Extract the (x, y) coordinate from the center of the cell holding the provided text.  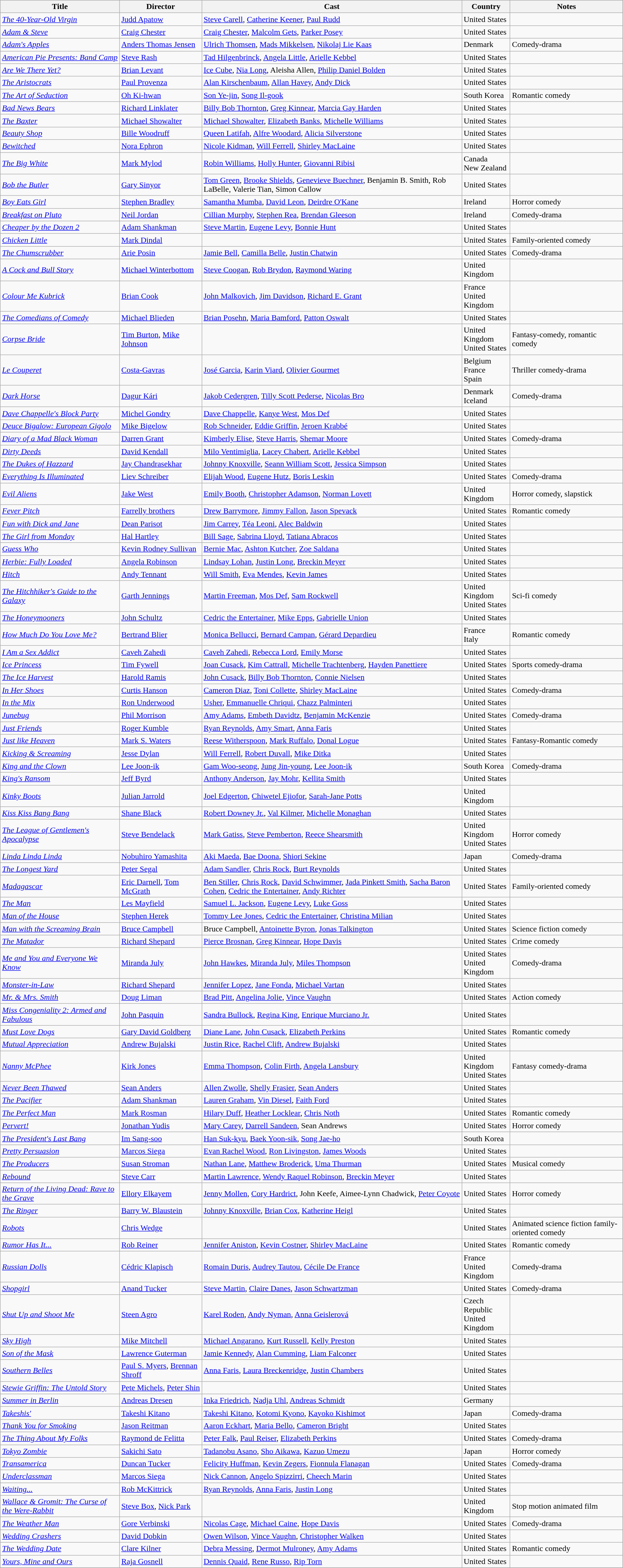
Wallace & Gromit: The Curse of the Were-Rabbit (60, 1506)
Aki Maeda, Bae Doona, Shiori Sekine (332, 856)
The Baxter (60, 121)
Aaron Eckhart, Maria Bello, Cameron Bright (332, 1426)
Gary Sinyor (160, 185)
Stephen Herek (160, 916)
Colour Me Kubrick (60, 296)
Sports comedy-drama (566, 664)
Dagur Kári (160, 396)
Animated science fiction family-oriented comedy (566, 1228)
Milo Ventimiglia, Lacey Chabert, Arielle Kebbel (332, 451)
Kiss Kiss Bang Bang (60, 813)
In the Mix (60, 703)
Kinky Boots (60, 796)
The League of Gentlemen's Apocalypse (60, 835)
Rebound (60, 1176)
Thriller comedy-drama (566, 370)
Phil Morrison (160, 715)
Son of the Mask (60, 1353)
The Man (60, 903)
Raymond de Felitta (160, 1438)
Dennis Quaid, Rene Russo, Rip Torn (332, 1561)
Caveh Zahedi (160, 652)
Brad Pitt, Angelina Jolie, Vince Vaughn (332, 997)
John Pasquin (160, 1015)
Guess Who (60, 549)
Underclassman (60, 1476)
Ryan Reynolds, Amy Smart, Anna Faris (332, 728)
Jake West (160, 494)
Fun with Dick and Jane (60, 524)
Hitch (60, 574)
Mark Mylod (160, 163)
The Aristocrats (60, 83)
Steve Carell, Catherine Keener, Paul Rudd (332, 19)
Rob McKittrick (160, 1489)
Adam & Steve (60, 32)
Robert Downey Jr., Val Kilmer, Michelle Monaghan (332, 813)
Inka Friedrich, Nadja Uhl, Andreas Schmidt (332, 1400)
Mary Carey, Darrell Sandeen, Sean Andrews (332, 1126)
Curtis Hanson (160, 690)
Stephen Bradley (160, 202)
Wedding Crashers (60, 1536)
Doug Liman (160, 997)
Shane Black (160, 813)
José Garcia, Karin Viard, Olivier Gourmet (332, 370)
Pierce Brosnan, Greg Kinnear, Hope Davis (332, 941)
Gam Woo-seong, Jung Jin-young, Lee Joon-ik (332, 766)
Lawrence Guterman (160, 1353)
Son Ye-jin, Song Il-gook (332, 95)
Andy Tennant (160, 574)
The Chumscrubber (60, 253)
Cillian Murphy, Stephen Rea, Brendan Gleeson (332, 215)
Chicken Little (60, 240)
Im Sang-soo (160, 1138)
Romain Duris, Audrey Tautou, Cécile De France (332, 1267)
Cameron Diaz, Toni Collette, Shirley MacLaine (332, 690)
Queen Latifah, Alfre Woodard, Alicia Silverstone (332, 133)
Hal Hartley (160, 536)
David Kendall (160, 451)
The Dukes of Hazzard (60, 464)
Adam's Apples (60, 45)
Cédric Klapisch (160, 1267)
Lauren Graham, Vin Diesel, Faith Ford (332, 1100)
Eric Darnell, Tom McGrath (160, 886)
Johnny Knoxville, Brian Cox, Katherine Heigl (332, 1211)
Nick Cannon, Angelo Spizzirri, Cheech Marin (332, 1476)
The Perfect Man (60, 1113)
Steve Box, Nick Park (160, 1506)
Michael Showalter, Elizabeth Banks, Michelle Williams (332, 121)
Nobuhiro Yamashita (160, 856)
Johnny Knoxville, Seann William Scott, Jessica Simpson (332, 464)
Paul S. Myers, Brennan Shroff (160, 1370)
Jim Carrey, Téa Leoni, Alec Baldwin (332, 524)
Bob the Butler (60, 185)
Caveh Zahedi, Rebecca Lord, Emily Morse (332, 652)
Alan Kirschenbaum, Allan Havey, Andy Dick (332, 83)
Arie Posin (160, 253)
Mark Dindal (160, 240)
Michael Winterbottom (160, 270)
Chris Wedge (160, 1228)
Debra Messing, Dermot Mulroney, Amy Adams (332, 1549)
Julian Jarrold (160, 796)
Neil Jordan (160, 215)
Rumor Has It... (60, 1245)
John Hawkes, Miranda July, Miles Thompson (332, 963)
Costa-Gavras (160, 370)
Will Ferrell, Robert Duvall, Mike Ditka (332, 753)
The Longest Yard (60, 869)
Me and You and Everyone We Know (60, 963)
Jeff Byrd (160, 779)
Director (160, 7)
Robots (60, 1228)
Transamerica (60, 1464)
John Schultz (160, 618)
Tim Fywell (160, 664)
Jonathan Yudis (160, 1126)
A Cock and Bull Story (60, 270)
Czech RepublicUnited Kingdom (486, 1314)
FranceItaly (486, 635)
Bill Sage, Sabrina Lloyd, Tatiana Abracos (332, 536)
Robin Williams, Holly Hunter, Giovanni Ribisi (332, 163)
King and the Clown (60, 766)
Clare Kilner (160, 1549)
Steve Coogan, Rob Brydon, Raymond Waring (332, 270)
Musical comedy (566, 1164)
Jason Reitman (160, 1426)
Cedric the Entertainer, Mike Epps, Gabrielle Union (332, 618)
Tommy Lee Jones, Cedric the Entertainer, Christina Milian (332, 916)
Mark Gatiss, Steve Pemberton, Reece Shearsmith (332, 835)
Ice Princess (60, 664)
Title (60, 7)
Samuel L. Jackson, Eugene Levy, Luke Goss (332, 903)
Paul Provenza (160, 83)
Michel Gondry (160, 413)
Harold Ramis (160, 677)
Angela Robinson (160, 562)
Darren Grant (160, 438)
Oh Ki-hwan (160, 95)
Summer in Berlin (60, 1400)
Sean Anders (160, 1088)
Dave Chappelle, Kanye West, Mos Def (332, 413)
Amy Adams, Embeth Davidtz, Benjamin McKenzie (332, 715)
Ben Stiller, Chris Rock, David Schwimmer, Jada Pinkett Smith, Sacha Baron Cohen, Cedric the Entertainer, Andy Richter (332, 886)
The Comedians of Comedy (60, 318)
Gary David Goldberg (160, 1032)
Steve Martin, Eugene Levy, Bonnie Hunt (332, 227)
Cheaper by the Dozen 2 (60, 227)
King's Ransom (60, 779)
BelgiumFranceSpain (486, 370)
Mike Bigelow (160, 426)
Bewitched (60, 146)
Linda Linda Linda (60, 856)
The Girl from Monday (60, 536)
Brian Posehn, Maria Bamford, Patton Oswalt (332, 318)
Anders Thomas Jensen (160, 45)
CanadaNew Zealand (486, 163)
Action comedy (566, 997)
Madagascar (60, 886)
The Honeymooners (60, 618)
Corpse Bride (60, 339)
Shopgirl (60, 1288)
Duncan Tucker (160, 1464)
Sci-fi comedy (566, 596)
The Art of Seduction (60, 95)
Steen Agro (160, 1314)
Emma Thompson, Colin Firth, Angela Lansbury (332, 1066)
Kirk Jones (160, 1066)
Shut Up and Shoot Me (60, 1314)
Billy Bob Thornton, Greg Kinnear, Marcia Gay Harden (332, 108)
Karel Roden, Andy Nyman, Anna Geislerová (332, 1314)
Thank You for Smoking (60, 1426)
Mr. & Mrs. Smith (60, 997)
David Dobkin (160, 1536)
Michael Showalter (160, 121)
Anthony Anderson, Jay Mohr, Kellita Smith (332, 779)
Germany (486, 1400)
Brian Levant (160, 70)
Bruce Campbell (160, 928)
Science fiction comedy (566, 928)
Yours, Mine and Ours (60, 1561)
Kimberly Elise, Steve Harris, Shemar Moore (332, 438)
Anand Tucker (160, 1288)
John Cusack, Billy Bob Thornton, Connie Nielsen (332, 677)
How Much Do You Love Me? (60, 635)
Takeshis' (60, 1413)
Andreas Dresen (160, 1400)
Dean Parisot (160, 524)
Susan Stroman (160, 1164)
The Pacifier (60, 1100)
Mike Mitchell (160, 1341)
Bernie Mac, Ashton Kutcher, Zoe Saldana (332, 549)
Dirty Deeds (60, 451)
Dark Horse (60, 396)
Michael Blieden (160, 318)
Les Mayfield (160, 903)
Bille Woodruff (160, 133)
Roger Kumble (160, 728)
Never Been Thawed (60, 1088)
Crime comedy (566, 941)
Gore Verbinski (160, 1523)
Craig Chester, Malcolm Gets, Parker Posey (332, 32)
Tom Green, Brooke Shields, Genevieve Buechner, Benjamin B. Smith, Rob LaBelle, Valerie Tian, Simon Callow (332, 185)
Horror comedy, slapstick (566, 494)
Steve Carr (160, 1176)
The Matador (60, 941)
Tim Burton, Mike Johnson (160, 339)
Tokyo Zombie (60, 1451)
Takeshi Kitano (160, 1413)
Just like Heaven (60, 741)
Boy Eats Girl (60, 202)
Pete Michels, Peter Shin (160, 1388)
Mark S. Waters (160, 741)
Kicking & Screaming (60, 753)
Reese Witherspoon, Mark Ruffalo, Donal Logue (332, 741)
Monica Bellucci, Bernard Campan, Gérard Depardieu (332, 635)
Mark Rosman (160, 1113)
Han Suk-kyu, Baek Yoon-sik, Song Jae-ho (332, 1138)
Steve Martin, Claire Danes, Jason Schwartzman (332, 1288)
Nora Ephron (160, 146)
Judd Apatow (160, 19)
Will Smith, Eva Mendes, Kevin James (332, 574)
The Big White (60, 163)
Martin Lawrence, Wendy Raquel Robinson, Breckin Meyer (332, 1176)
Michael Angarano, Kurt Russell, Kelly Preston (332, 1341)
Bertrand Blier (160, 635)
Drew Barrymore, Jimmy Fallon, Jason Spevack (332, 511)
Nathan Lane, Matthew Broderick, Uma Thurman (332, 1164)
Miss Congeniality 2: Armed and Fabulous (60, 1015)
Return of the Living Dead: Rave to the Grave (60, 1194)
Joel Edgerton, Chiwetel Ejiofor, Sarah-Jane Potts (332, 796)
Tadanobu Asano, Sho Aikawa, Kazuo Umezu (332, 1451)
United StatesUnited Kingdom (486, 963)
Bruce Campbell, Antoinette Byron, Jonas Talkington (332, 928)
Lindsay Lohan, Justin Long, Breckin Meyer (332, 562)
Jamie Kennedy, Alan Cumming, Liam Falconer (332, 1353)
Jay Chandrasekhar (160, 464)
Hilary Duff, Heather Locklear, Chris Noth (332, 1113)
Country (486, 7)
Nicole Kidman, Will Ferrell, Shirley MacLaine (332, 146)
Notes (566, 7)
Southern Belles (60, 1370)
Peter Falk, Paul Reiser, Elizabeth Perkins (332, 1438)
Nanny McPhee (60, 1066)
Emily Booth, Christopher Adamson, Norman Lovett (332, 494)
Russian Dolls (60, 1267)
Denmark (486, 45)
The Weather Man (60, 1523)
Pervert! (60, 1126)
In Her Shoes (60, 690)
Fantasy-comedy, romantic comedy (566, 339)
The Thing About My Folks (60, 1438)
Peter Segal (160, 869)
Bad News Bears (60, 108)
Kevin Rodney Sullivan (160, 549)
Usher, Emmanuelle Chriqui, Chazz Palminteri (332, 703)
John Malkovich, Jim Davidson, Richard E. Grant (332, 296)
Elijah Wood, Eugene Hutz, Boris Leskin (332, 477)
Ice Cube, Nia Long, Aleisha Allen, Philip Daniel Bolden (332, 70)
Stewie Griffin: The Untold Story (60, 1388)
Diary of a Mad Black Woman (60, 438)
Diane Lane, John Cusack, Elizabeth Perkins (332, 1032)
The Wedding Date (60, 1549)
Jesse Dylan (160, 753)
I Am a Sex Addict (60, 652)
Farrelly brothers (160, 511)
Sakichi Sato (160, 1451)
Steve Bendelack (160, 835)
Craig Chester (160, 32)
Takeshi Kitano, Kotomi Kyono, Kayoko Kishimot (332, 1413)
Lee Joon-ik (160, 766)
Fantasy-Romantic comedy (566, 741)
Stop motion animated film (566, 1506)
Ulrich Thomsen, Mads Mikkelsen, Nikolaj Lie Kaas (332, 45)
Jakob Cedergren, Tilly Scott Pederse, Nicolas Bro (332, 396)
Justin Rice, Rachel Clift, Andrew Bujalski (332, 1044)
Mutual Appreciation (60, 1044)
Rob Reiner (160, 1245)
Jenny Mollen, Cory Hardrict, John Keefe, Aimee-Lynn Chadwick, Peter Coyote (332, 1194)
Jamie Bell, Camilla Belle, Justin Chatwin (332, 253)
The Ice Harvest (60, 677)
Le Couperet (60, 370)
Miranda July (160, 963)
Man of the House (60, 916)
Junebug (60, 715)
DenmarkIceland (486, 396)
Man with the Screaming Brain (60, 928)
Adam Sandler, Chris Rock, Burt Reynolds (332, 869)
Evan Rachel Wood, Ron Livingston, James Woods (332, 1151)
Just Friends (60, 728)
Rob Schneider, Eddie Griffin, Jeroen Krabbé (332, 426)
Everything Is Illuminated (60, 477)
Are We There Yet? (60, 70)
Ron Underwood (160, 703)
Waiting... (60, 1489)
Sandra Bullock, Regina King, Enrique Murciano Jr. (332, 1015)
Joan Cusack, Kim Cattrall, Michelle Trachtenberg, Hayden Panettiere (332, 664)
Herbie: Fully Loaded (60, 562)
Liev Schreiber (160, 477)
Ellory Elkayem (160, 1194)
Garth Jennings (160, 596)
American Pie Presents: Band Camp (60, 57)
Owen Wilson, Vince Vaughn, Christopher Walken (332, 1536)
Anna Faris, Laura Breckenridge, Justin Chambers (332, 1370)
Barry W. Blaustein (160, 1211)
Allen Zwolle, Shelly Frasier, Sean Anders (332, 1088)
Jennifer Lopez, Jane Fonda, Michael Vartan (332, 985)
The 40-Year-Old Virgin (60, 19)
Evil Aliens (60, 494)
The President's Last Bang (60, 1138)
Beauty Shop (60, 133)
Sky High (60, 1341)
Fantasy comedy-drama (566, 1066)
Samantha Mumba, David Leon, Deirdre O'Kane (332, 202)
Breakfast on Pluto (60, 215)
Tad Hilgenbrinck, Angela Little, Arielle Kebbel (332, 57)
Jennifer Aniston, Kevin Costner, Shirley MacLaine (332, 1245)
Brian Cook (160, 296)
Deuce Bigalow: European Gigolo (60, 426)
Felicity Huffman, Kevin Zegers, Fionnula Flanagan (332, 1464)
Martin Freeman, Mos Def, Sam Rockwell (332, 596)
Richard Linklater (160, 108)
The Ringer (60, 1211)
Dave Chappelle's Block Party (60, 413)
The Producers (60, 1164)
Fever Pitch (60, 511)
Andrew Bujalski (160, 1044)
Ryan Reynolds, Anna Faris, Justin Long (332, 1489)
Pretty Persuasion (60, 1151)
Cast (332, 7)
Raja Gosnell (160, 1561)
The Hitchhiker's Guide to the Galaxy (60, 596)
Must Love Dogs (60, 1032)
Steve Rash (160, 57)
Nicolas Cage, Michael Caine, Hope Davis (332, 1523)
Monster-in-Law (60, 985)
